Capture the cell that displays the provided text and extract its [x, y] central coordinate. 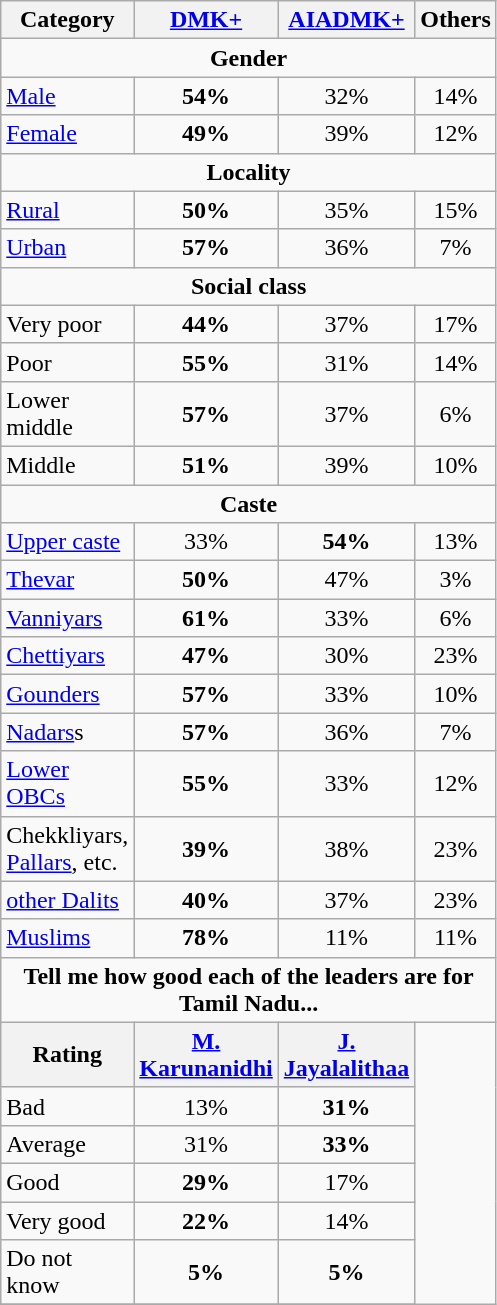
Muslims [68, 938]
Rating [68, 1054]
Middle [68, 465]
51% [206, 465]
Gounders [68, 694]
Very good [68, 1221]
AIADMK+ [346, 20]
Thevar [68, 580]
29% [206, 1182]
Chettiyars [68, 656]
Do not know [68, 1272]
Rural [68, 210]
Chekkliyars, Pallars, etc. [68, 848]
Category [68, 20]
other Dalits [68, 900]
J. Jayalalithaa [346, 1054]
32% [346, 96]
Locality [249, 172]
44% [206, 324]
Lower OBCs [68, 784]
22% [206, 1221]
40% [206, 900]
3% [456, 580]
Caste [249, 503]
Male [68, 96]
49% [206, 134]
Average [68, 1144]
Gender [249, 58]
Poor [68, 362]
Social class [249, 286]
Nadarss [68, 732]
Lower middle [68, 414]
Others [456, 20]
Good [68, 1182]
Urban [68, 248]
DMK+ [206, 20]
Female [68, 134]
38% [346, 848]
61% [206, 618]
Upper caste [68, 542]
15% [456, 210]
Tell me how good each of the leaders are for Tamil Nadu... [249, 990]
M. Karunanidhi [206, 1054]
78% [206, 938]
Bad [68, 1106]
30% [346, 656]
Very poor [68, 324]
35% [346, 210]
Vanniyars [68, 618]
